Scan for the cell matching the given text and deliver its (X, Y) coordinate at center. 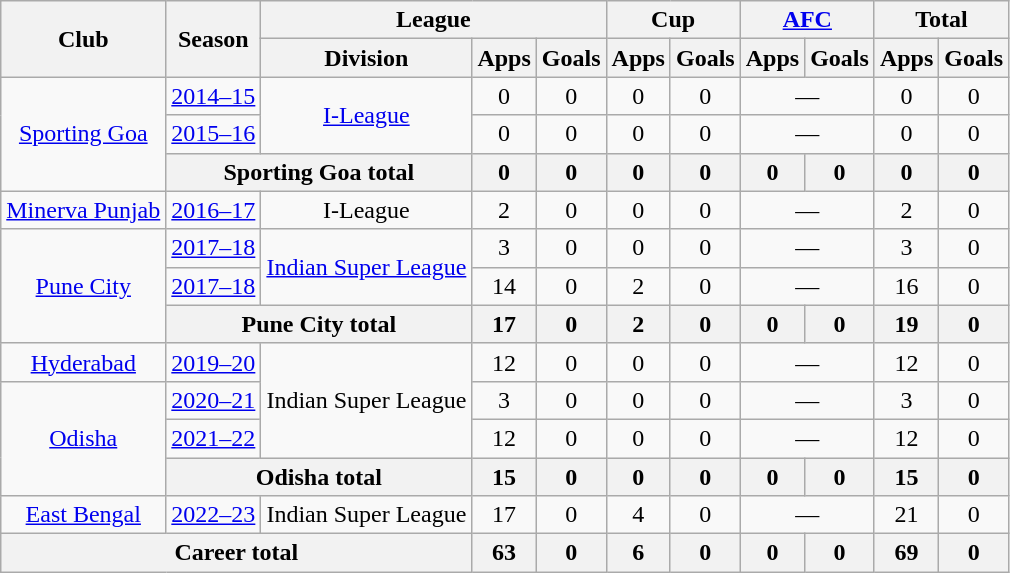
Odisha total (319, 477)
Season (214, 39)
2022–23 (214, 515)
Sporting Goa total (319, 172)
Cup (673, 20)
21 (906, 515)
East Bengal (84, 515)
4 (638, 515)
Club (84, 39)
6 (638, 553)
2021–22 (214, 438)
16 (906, 286)
14 (504, 286)
Pune City total (319, 324)
69 (906, 553)
Division (366, 58)
Odisha (84, 438)
League (434, 20)
2019–20 (214, 362)
Sporting Goa (84, 134)
Pune City (84, 286)
63 (504, 553)
Minerva Punjab (84, 210)
2020–21 (214, 400)
Total (941, 20)
2014–15 (214, 96)
2015–16 (214, 134)
Career total (236, 553)
Hyderabad (84, 362)
2016–17 (214, 210)
AFC (807, 20)
19 (906, 324)
